Determine the (x, y) coordinate at the center of the cell enclosing the given text.  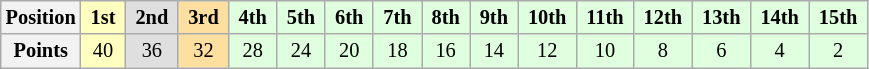
6th (349, 17)
Points (41, 51)
16 (446, 51)
36 (152, 51)
8 (663, 51)
2nd (152, 17)
11th (604, 17)
14th (779, 17)
10th (547, 17)
13th (721, 17)
24 (301, 51)
6 (721, 51)
12th (663, 17)
20 (349, 51)
28 (253, 51)
15th (838, 17)
18 (397, 51)
1st (104, 17)
3rd (203, 17)
8th (446, 17)
4th (253, 17)
Position (41, 17)
7th (397, 17)
5th (301, 17)
2 (838, 51)
10 (604, 51)
9th (494, 17)
32 (203, 51)
4 (779, 51)
40 (104, 51)
12 (547, 51)
14 (494, 51)
